Extract the (X, Y) coordinate from the center of the cell holding the provided text.  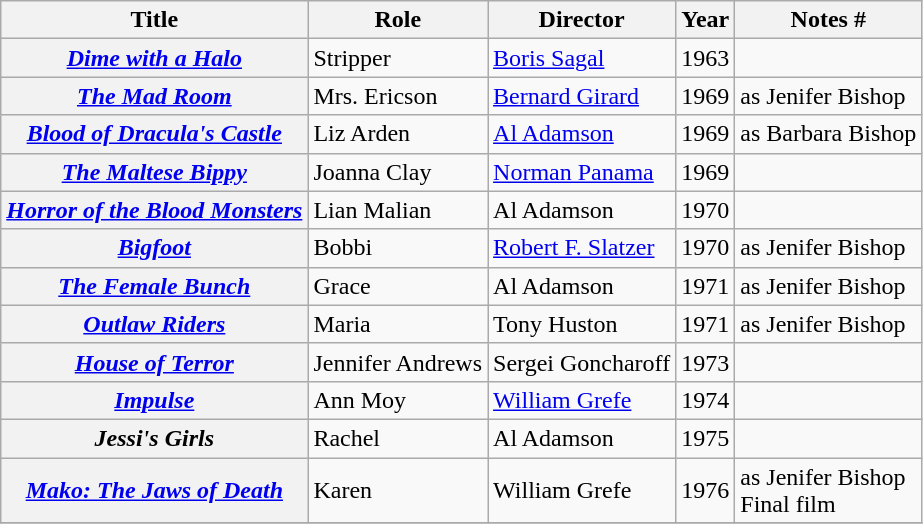
Director (582, 20)
Dime with a Halo (154, 58)
1976 (706, 490)
Mrs. Ericson (398, 96)
Horror of the Blood Monsters (154, 210)
Tony Huston (582, 324)
Bernard Girard (582, 96)
1975 (706, 438)
Jessi's Girls (154, 438)
Year (706, 20)
Outlaw Riders (154, 324)
Bigfoot (154, 248)
Karen (398, 490)
The Mad Room (154, 96)
Grace (398, 286)
The Maltese Bippy (154, 172)
Norman Panama (582, 172)
Impulse (154, 400)
Robert F. Slatzer (582, 248)
Title (154, 20)
1974 (706, 400)
Notes # (828, 20)
Ann Moy (398, 400)
Maria (398, 324)
as Barbara Bishop (828, 134)
House of Terror (154, 362)
The Female Bunch (154, 286)
1973 (706, 362)
Lian Malian (398, 210)
Sergei Goncharoff (582, 362)
Blood of Dracula's Castle (154, 134)
1963 (706, 58)
Liz Arden (398, 134)
Mako: The Jaws of Death (154, 490)
Bobbi (398, 248)
Role (398, 20)
Jennifer Andrews (398, 362)
Joanna Clay (398, 172)
Boris Sagal (582, 58)
Stripper (398, 58)
Rachel (398, 438)
as Jenifer BishopFinal film (828, 490)
